Search for the cell housing the specified text and yield its [x, y] center coordinate. 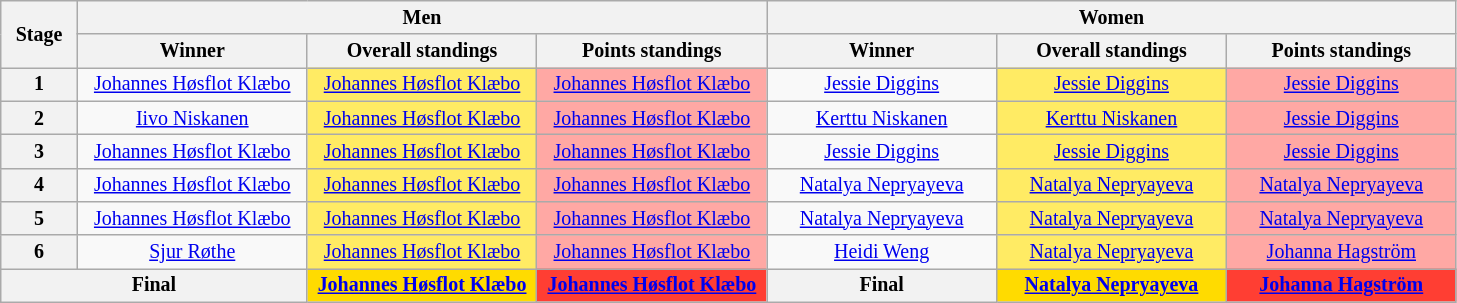
Men [422, 18]
Iivo Niskanen [192, 118]
Heidi Weng [882, 252]
Stage [40, 34]
2 [40, 118]
Sjur Røthe [192, 252]
1 [40, 84]
6 [40, 252]
3 [40, 152]
4 [40, 184]
Women [1112, 18]
5 [40, 218]
